Capture the cell that displays the provided text and extract its [X, Y] central coordinate. 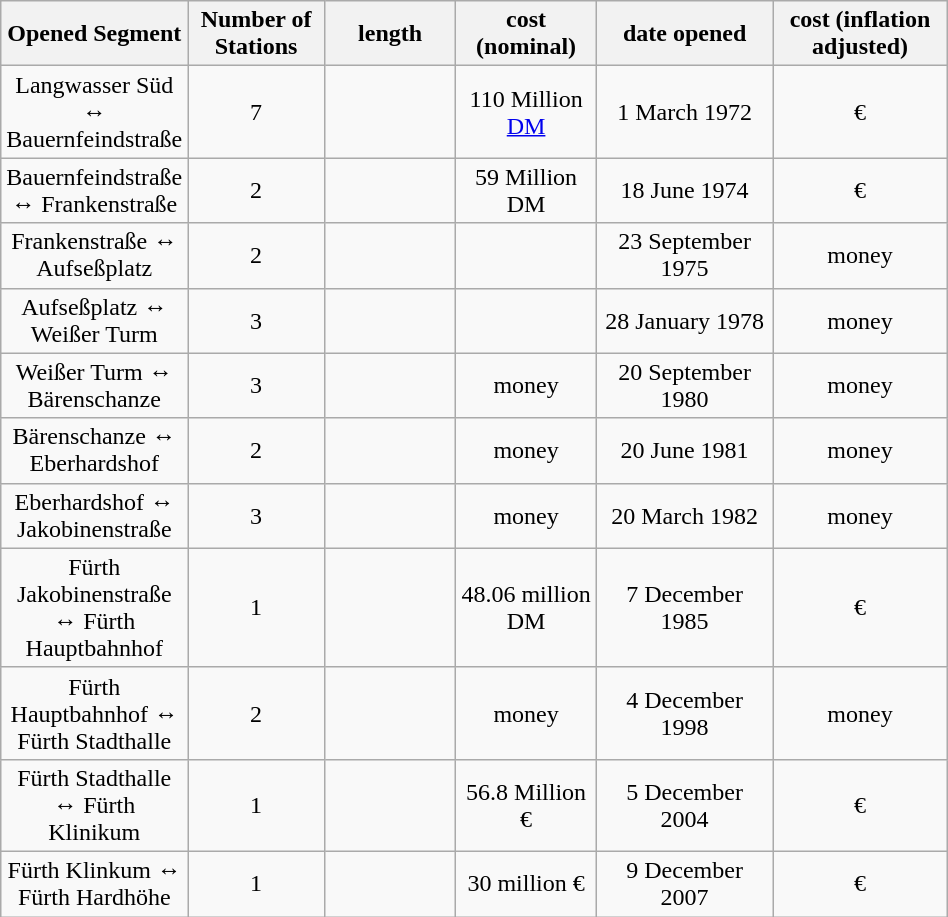
length [390, 34]
4 December 1998 [684, 713]
20 June 1981 [684, 450]
5 December 2004 [684, 805]
7 [256, 112]
48.06 million DM [526, 608]
Fürth Stadthalle ↔ Fürth Klinikum [94, 805]
1 March 1972 [684, 112]
59 Million DM [526, 190]
Aufseßplatz ↔ Weißer Turm [94, 320]
Fürth Klinkum ↔ Fürth Hardhöhe [94, 884]
Number of Stations [256, 34]
18 June 1974 [684, 190]
Langwasser Süd ↔ Bauernfeindstraße [94, 112]
cost (inflation adjusted) [860, 34]
9 December 2007 [684, 884]
28 January 1978 [684, 320]
110 Million DM [526, 112]
30 million € [526, 884]
23 September 1975 [684, 256]
56.8 Million € [526, 805]
Weißer Turm ↔ Bärenschanze [94, 386]
Eberhardshof ↔ Jakobinenstraße [94, 516]
Frankenstraße ↔ Aufseßplatz [94, 256]
20 September 1980 [684, 386]
Bauernfeindstraße ↔ Frankenstraße [94, 190]
Opened Segment [94, 34]
Bärenschanze ↔ Eberhardshof [94, 450]
Fürth Jakobinenstraße ↔ Fürth Hauptbahnhof [94, 608]
20 March 1982 [684, 516]
7 December 1985 [684, 608]
Fürth Hauptbahnhof ↔ Fürth Stadthalle [94, 713]
cost (nominal) [526, 34]
date opened [684, 34]
